Identify which cell holds the provided text, then report its [x, y] central coordinate. 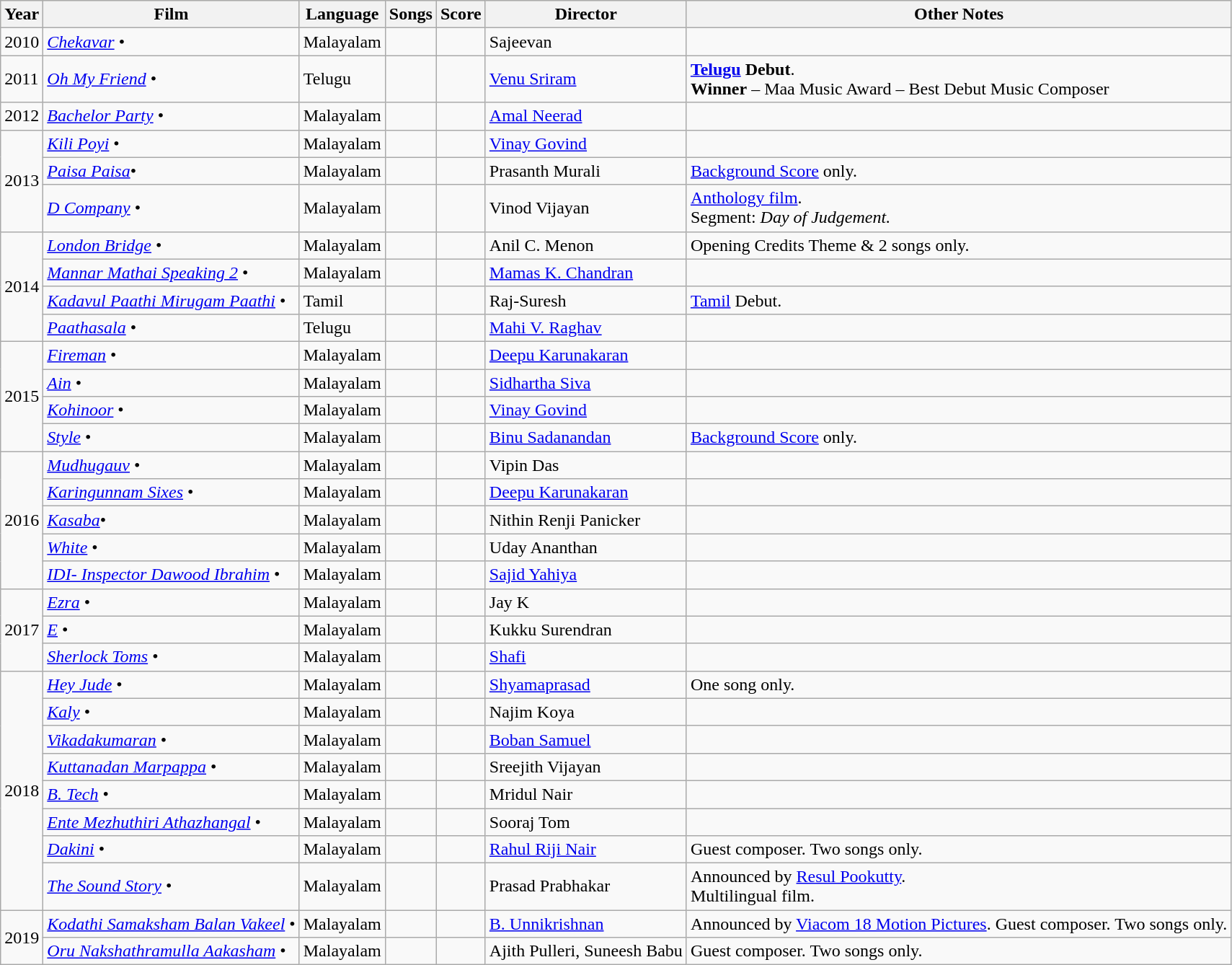
Kaly • [172, 712]
Karingunnam Sixes • [172, 493]
B. Tech • [172, 794]
Sherlock Toms • [172, 657]
2019 [22, 938]
Anil C. Menon [585, 245]
Mridul Nair [585, 794]
London Bridge • [172, 245]
Sajid Yahiya [585, 575]
Jay K [585, 602]
Mudhugauv • [172, 465]
Telugu Debut. Winner – Maa Music Award – Best Debut Music Composer [959, 79]
White • [172, 547]
Sreejith Vijayan [585, 767]
Tamil [342, 300]
Binu Sadanandan [585, 438]
Prasad Prabhakar [585, 887]
2012 [22, 116]
One song only. [959, 684]
Shyamaprasad [585, 684]
Ente Mezhuthiri Athazhangal • [172, 821]
Najim Koya [585, 712]
Director [585, 14]
Sajeevan [585, 42]
Hey Jude • [172, 684]
Score [461, 14]
Kohinoor • [172, 410]
Oru Nakshathramulla Aakasham • [172, 951]
Prasanth Murali [585, 171]
Bachelor Party • [172, 116]
Year [22, 14]
Paathasala • [172, 327]
Boban Samuel [585, 739]
Tamil Debut. [959, 300]
Kili Poyi • [172, 144]
Oh My Friend • [172, 79]
Language [342, 14]
2010 [22, 42]
Anthology film.Segment: Day of Judgement. [959, 208]
Announced by Resul Pookutty.Multilingual film. [959, 887]
Dakini • [172, 850]
Uday Ananthan [585, 547]
Mahi V. Raghav [585, 327]
B. Unnikrishnan [585, 924]
E • [172, 630]
Mannar Mathai Speaking 2 • [172, 273]
Songs [411, 14]
Rahul Riji Nair [585, 850]
Kodathi Samaksham Balan Vakeel • [172, 924]
2016 [22, 520]
The Sound Story • [172, 887]
Sooraj Tom [585, 821]
Vipin Das [585, 465]
Fireman • [172, 355]
Chekavar • [172, 42]
2011 [22, 79]
D Company • [172, 208]
Nithin Renji Panicker [585, 520]
Kasaba• [172, 520]
Raj-Suresh [585, 300]
IDI- Inspector Dawood Ibrahim • [172, 575]
Shafi [585, 657]
Kukku Surendran [585, 630]
2015 [22, 396]
Amal Neerad [585, 116]
2018 [22, 790]
Opening Credits Theme & 2 songs only. [959, 245]
Sidhartha Siva [585, 383]
2013 [22, 180]
Kuttanadan Marpappa • [172, 767]
Style • [172, 438]
Kadavul Paathi Mirugam Paathi • [172, 300]
2017 [22, 630]
Ezra • [172, 602]
Film [172, 14]
Announced by Viacom 18 Motion Pictures. Guest composer. Two songs only. [959, 924]
Ajith Pulleri, Suneesh Babu [585, 951]
Venu Sriram [585, 79]
Vikadakumaran • [172, 739]
Paisa Paisa• [172, 171]
Ain • [172, 383]
2014 [22, 286]
Mamas K. Chandran [585, 273]
Vinod Vijayan [585, 208]
Other Notes [959, 14]
